Pinpoint the cell where the given text exists, returning its [X, Y] midpoint coordinate. 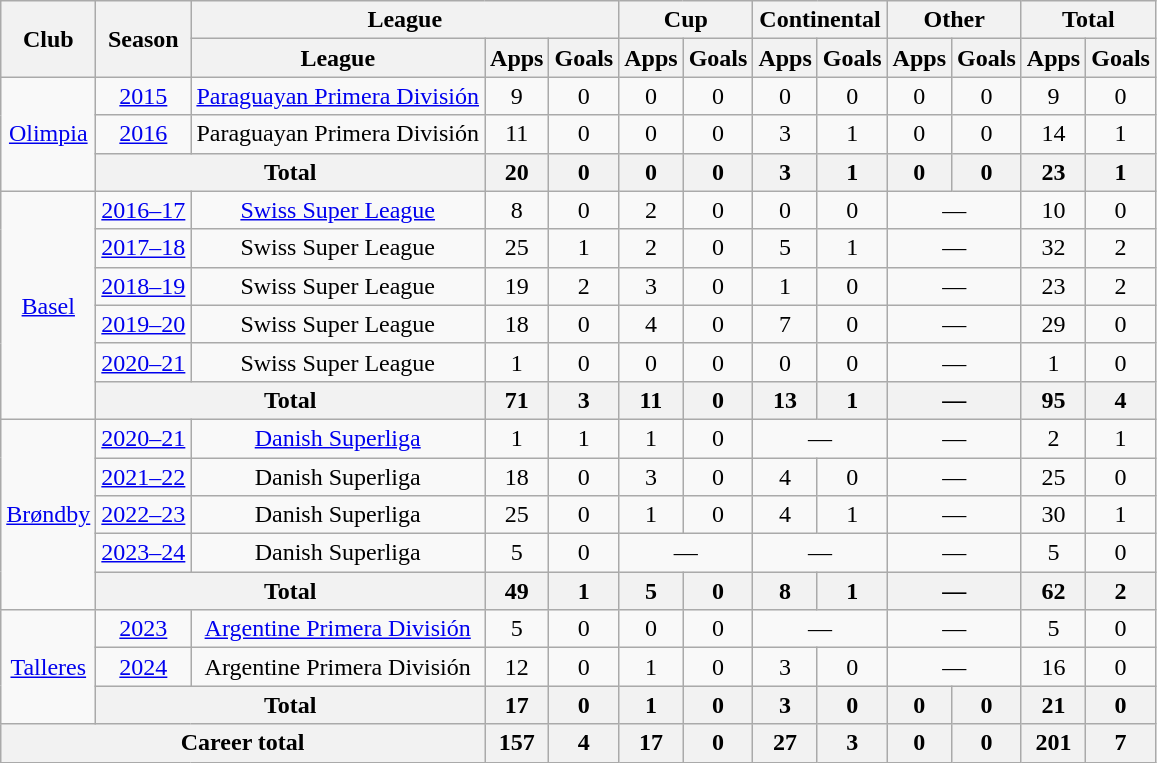
20 [517, 172]
27 [785, 743]
29 [1053, 324]
Season [144, 39]
2016 [144, 134]
Basel [48, 305]
2022–23 [144, 515]
2021–22 [144, 477]
2018–19 [144, 286]
2017–18 [144, 248]
49 [517, 591]
Club [48, 39]
16 [1053, 667]
62 [1053, 591]
2024 [144, 667]
19 [517, 286]
2023–24 [144, 553]
32 [1053, 248]
Other [954, 20]
Talleres [48, 667]
12 [517, 667]
14 [1053, 134]
Continental [820, 20]
13 [785, 400]
Olimpia [48, 134]
2023 [144, 629]
201 [1053, 743]
157 [517, 743]
71 [517, 400]
Cup [686, 20]
2019–20 [144, 324]
30 [1053, 515]
10 [1053, 210]
95 [1053, 400]
Career total [243, 743]
2015 [144, 96]
2016–17 [144, 210]
21 [1053, 705]
Brøndby [48, 514]
